Identify which cell holds the provided text, then report its (X, Y) central coordinate. 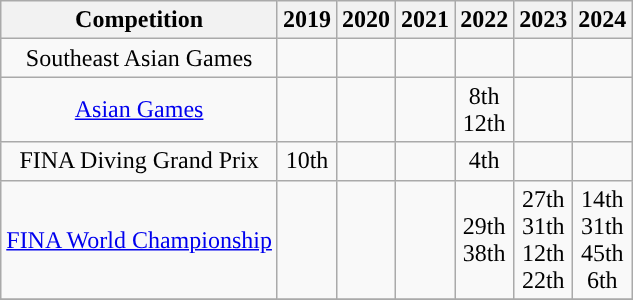
2020 (366, 20)
2019 (306, 20)
2024 (602, 20)
Competition (140, 20)
27th31th12th22th (544, 240)
2022 (484, 20)
10th (306, 161)
2021 (426, 20)
Asian Games (140, 110)
Southeast Asian Games (140, 58)
8th12th (484, 110)
14th31th45th6th (602, 240)
4th (484, 161)
FINA World Championship (140, 240)
29th38th (484, 240)
2023 (544, 20)
FINA Diving Grand Prix (140, 161)
